Scan for the cell matching the given text and deliver its [X, Y] coordinate at center. 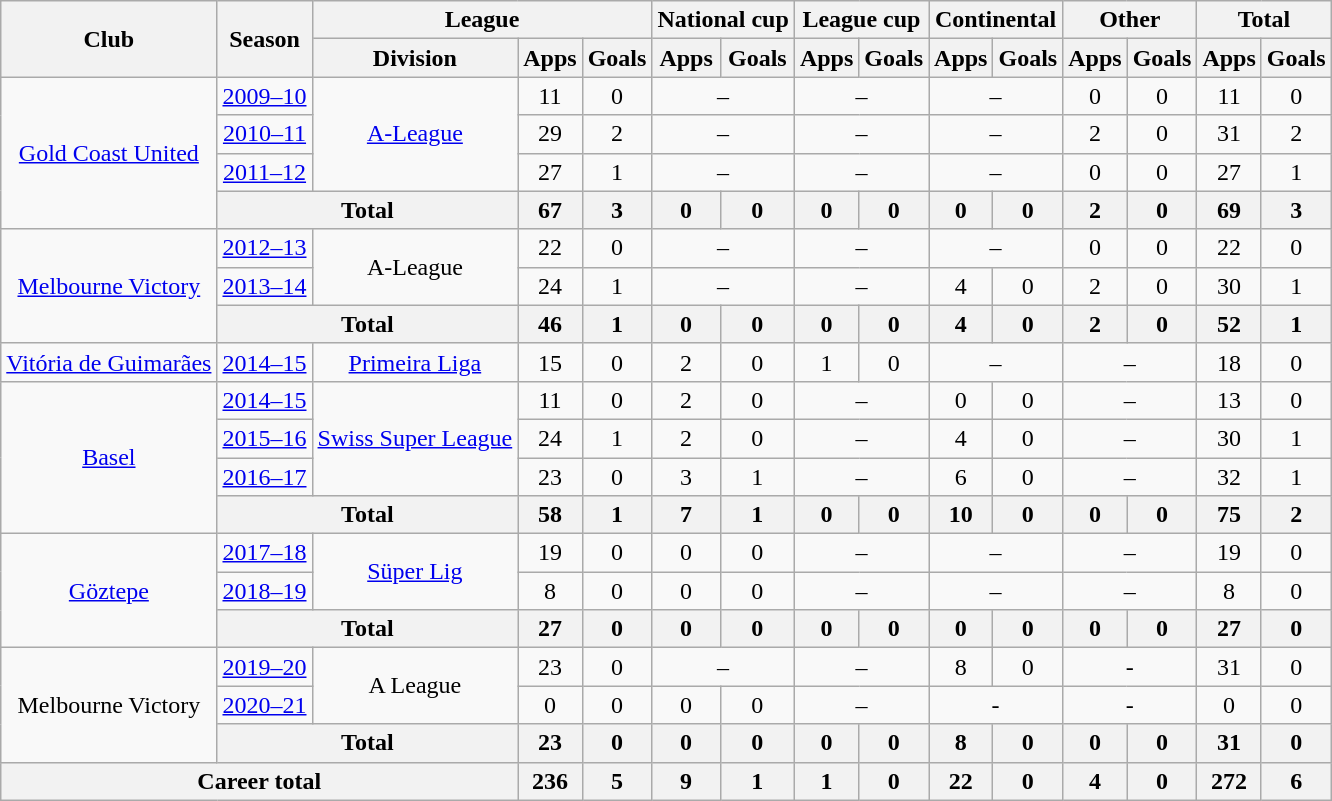
Continental [996, 20]
Division [415, 58]
9 [686, 781]
10 [961, 515]
2016–17 [264, 477]
Gold Coast United [109, 153]
Career total [260, 781]
69 [1229, 210]
272 [1229, 781]
2012–13 [264, 248]
2019–20 [264, 667]
32 [1229, 477]
236 [550, 781]
2015–16 [264, 438]
Primeira Liga [415, 362]
2018–19 [264, 591]
Süper Lig [415, 572]
League cup [861, 20]
67 [550, 210]
Vitória de Guimarães [109, 362]
National cup [723, 20]
75 [1229, 515]
2010–11 [264, 134]
Season [264, 39]
2017–18 [264, 553]
Club [109, 39]
52 [1229, 324]
Göztepe [109, 591]
2009–10 [264, 96]
18 [1229, 362]
2020–21 [264, 705]
Other [1130, 20]
2011–12 [264, 172]
2013–14 [264, 286]
13 [1229, 400]
5 [617, 781]
Swiss Super League [415, 438]
Basel [109, 457]
58 [550, 515]
A League [415, 686]
15 [550, 362]
46 [550, 324]
League [482, 20]
7 [686, 515]
29 [550, 134]
